From the cell containing the given text, extract its center point as [X, Y] coordinate. 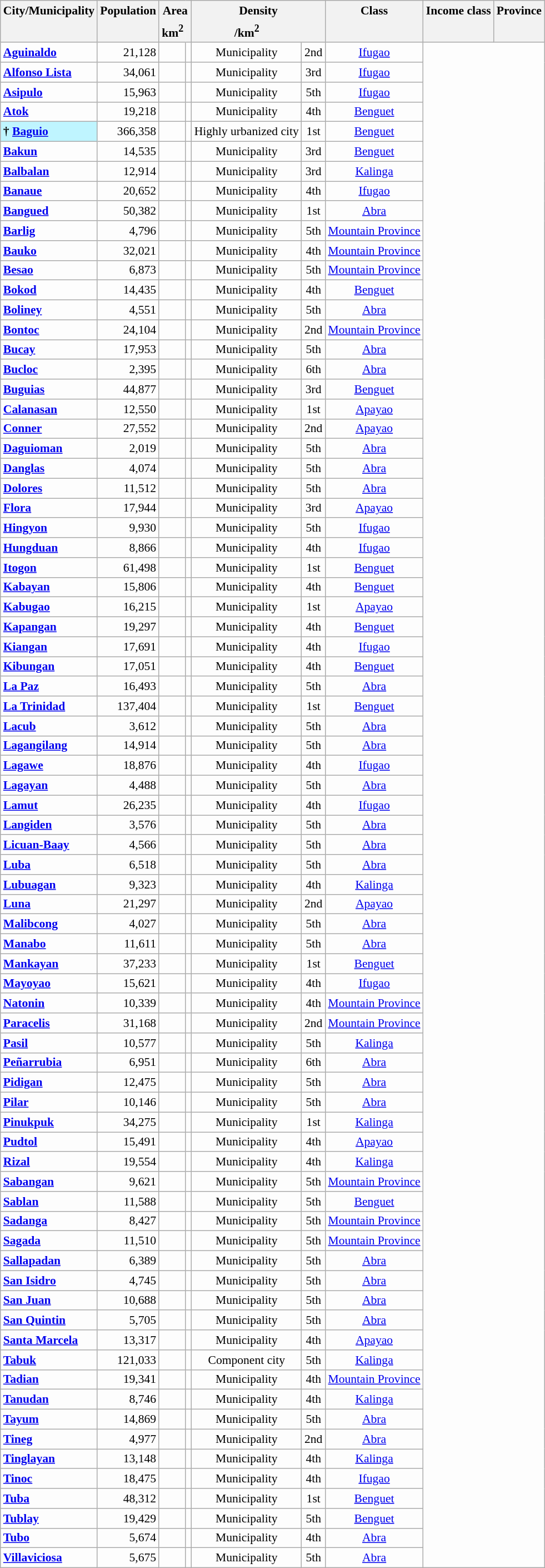
15,621 [128, 984]
4,551 [128, 310]
Kiangan [49, 647]
50,382 [128, 211]
Pidigan [49, 1083]
Tinglayan [49, 1459]
Santa Marcela [49, 1340]
Bucay [49, 350]
Income class [459, 10]
6,951 [128, 1063]
Sabangan [49, 1182]
9,323 [128, 885]
10,688 [128, 1301]
14,435 [128, 290]
5,705 [128, 1321]
4,796 [128, 231]
9,930 [128, 528]
4,977 [128, 1439]
Bontoc [49, 330]
Tinoc [49, 1479]
Paracelis [49, 1023]
San Juan [49, 1301]
Lubuagan [49, 885]
Calanasan [49, 409]
Besao [49, 270]
17,051 [128, 667]
11,588 [128, 1202]
Conner [49, 429]
6,873 [128, 270]
10,577 [128, 1043]
† Baguio [49, 132]
Tineg [49, 1439]
Barlig [49, 231]
San Isidro [49, 1281]
Balbalan [49, 171]
Tabuk [49, 1360]
4,745 [128, 1281]
13,148 [128, 1459]
Buguias [49, 389]
Natonin [49, 1004]
11,510 [128, 1241]
Kibungan [49, 667]
48,312 [128, 1498]
15,963 [128, 92]
Lagawe [49, 766]
Density [259, 10]
11,611 [128, 944]
Kabugao [49, 607]
14,869 [128, 1420]
Lamut [49, 805]
Lagayan [49, 786]
16,215 [128, 607]
8,866 [128, 548]
Pilar [49, 1103]
San Quintin [49, 1321]
Sadanga [49, 1221]
34,061 [128, 72]
Sagada [49, 1241]
La Paz [49, 687]
19,297 [128, 627]
5,675 [128, 1558]
Lacub [49, 726]
Manabo [49, 944]
17,691 [128, 647]
4,027 [128, 924]
City/Municipality [49, 10]
18,475 [128, 1479]
121,033 [128, 1360]
Licuan-Baay [49, 845]
Dolores [49, 488]
26,235 [128, 805]
Langiden [49, 825]
8,746 [128, 1400]
Itogon [49, 568]
Daguioman [49, 449]
13,317 [128, 1340]
17,944 [128, 508]
137,404 [128, 706]
3,576 [128, 825]
Boliney [49, 310]
27,552 [128, 429]
12,550 [128, 409]
Population [128, 10]
12,475 [128, 1083]
15,806 [128, 587]
Tanudan [49, 1400]
Bucloc [49, 370]
Aguinaldo [49, 53]
10,146 [128, 1103]
Pasil [49, 1043]
Hingyon [49, 528]
Pinukpuk [49, 1122]
16,493 [128, 687]
Bauko [49, 251]
Rizal [49, 1162]
366,358 [128, 132]
24,104 [128, 330]
Mankayan [49, 964]
Province [519, 10]
Highly urbanized city [247, 132]
Atok [49, 112]
Hungduan [49, 548]
Sablan [49, 1202]
6,389 [128, 1261]
Tayum [49, 1420]
Luna [49, 904]
Component city [247, 1360]
21,297 [128, 904]
15,491 [128, 1142]
Bangued [49, 211]
11,512 [128, 488]
Villaviciosa [49, 1558]
32,021 [128, 251]
6,518 [128, 865]
2,019 [128, 449]
14,535 [128, 152]
19,218 [128, 112]
Malibcong [49, 924]
14,914 [128, 746]
Banaue [49, 191]
Tublay [49, 1519]
20,652 [128, 191]
19,341 [128, 1380]
Bokod [49, 290]
21,128 [128, 53]
3,612 [128, 726]
Pudtol [49, 1142]
37,233 [128, 964]
Mayoyao [49, 984]
61,498 [128, 568]
Lagangilang [49, 746]
17,953 [128, 350]
19,554 [128, 1162]
Tadian [49, 1380]
12,914 [128, 171]
10,339 [128, 1004]
Area [175, 10]
34,275 [128, 1122]
44,877 [128, 389]
Danglas [49, 469]
4,074 [128, 469]
8,427 [128, 1221]
Class [374, 10]
4,488 [128, 786]
/km2 [247, 31]
Kapangan [49, 627]
Alfonso Lista [49, 72]
4,566 [128, 845]
9,621 [128, 1182]
Tuba [49, 1498]
2,395 [128, 370]
Peñarrubia [49, 1063]
Tubo [49, 1538]
5,674 [128, 1538]
Kabayan [49, 587]
Bakun [49, 152]
18,876 [128, 766]
19,429 [128, 1519]
km2 [172, 31]
31,168 [128, 1023]
Asipulo [49, 92]
Flora [49, 508]
Sallapadan [49, 1261]
Luba [49, 865]
La Trinidad [49, 706]
